From the cell containing the given text, extract its center point as (x, y) coordinate. 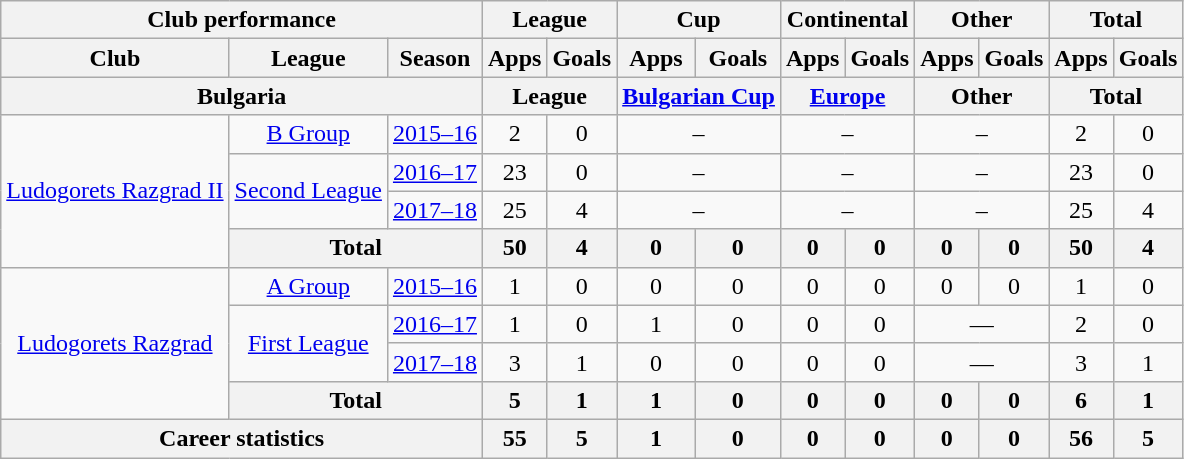
56 (1081, 438)
Club performance (242, 20)
Europe (847, 96)
Continental (847, 20)
Second League (308, 191)
55 (514, 438)
Bulgaria (242, 96)
Career statistics (242, 438)
Cup (699, 20)
B Group (308, 134)
A Group (308, 286)
Ludogorets Razgrad II (115, 191)
Season (434, 58)
First League (308, 343)
Ludogorets Razgrad (115, 343)
6 (1081, 400)
Club (115, 58)
Bulgarian Cup (699, 96)
